Return (x, y) of the center of cell containing provided text 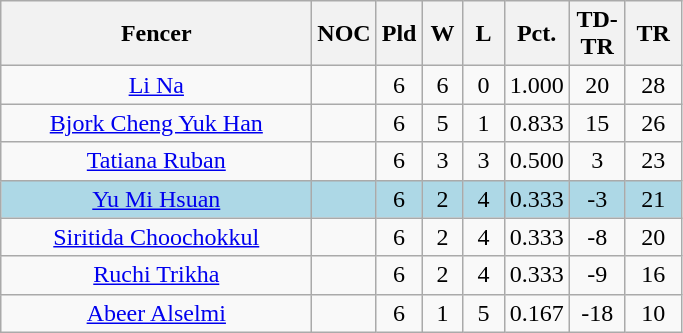
Bjork Cheng Yuk Han (156, 123)
Li Na (156, 85)
0.167 (536, 313)
-18 (597, 313)
TD-TR (597, 34)
28 (653, 85)
21 (653, 199)
10 (653, 313)
0.833 (536, 123)
W (442, 34)
Tatiana Ruban (156, 161)
Siritida Choochokkul (156, 237)
1.000 (536, 85)
-3 (597, 199)
Yu Mi Hsuan (156, 199)
16 (653, 275)
Ruchi Trikha (156, 275)
L (484, 34)
-8 (597, 237)
Fencer (156, 34)
TR (653, 34)
0.500 (536, 161)
23 (653, 161)
Pld (399, 34)
NOC (344, 34)
15 (597, 123)
-9 (597, 275)
26 (653, 123)
Abeer Alselmi (156, 313)
Pct. (536, 34)
0 (484, 85)
